Find where the given text appears and provide that cell's center as [x, y] coordinate. 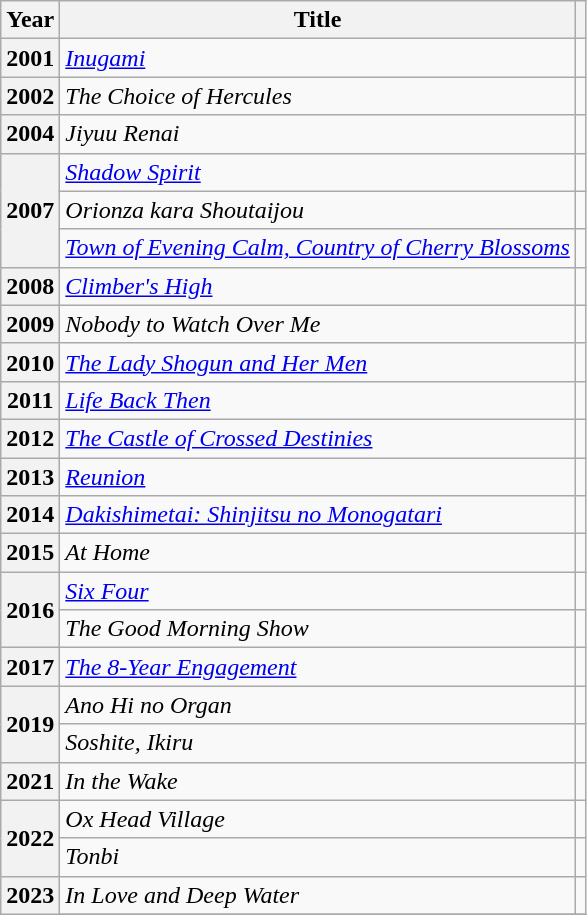
2014 [30, 515]
Orionza kara Shoutaijou [318, 210]
Ano Hi no Organ [318, 705]
The 8-Year Engagement [318, 667]
In Love and Deep Water [318, 895]
2022 [30, 838]
Ox Head Village [318, 819]
2013 [30, 477]
2023 [30, 895]
In the Wake [318, 781]
The Choice of Hercules [318, 96]
2002 [30, 96]
Town of Evening Calm, Country of Cherry Blossoms [318, 248]
2004 [30, 134]
Jiyuu Renai [318, 134]
Soshite, Ikiru [318, 743]
The Good Morning Show [318, 629]
Climber's High [318, 286]
2019 [30, 724]
2010 [30, 362]
2008 [30, 286]
Inugami [318, 58]
2012 [30, 438]
2009 [30, 324]
Reunion [318, 477]
The Lady Shogun and Her Men [318, 362]
Dakishimetai: Shinjitsu no Monogatari [318, 515]
Shadow Spirit [318, 172]
2017 [30, 667]
2016 [30, 610]
Tonbi [318, 857]
2007 [30, 210]
2015 [30, 553]
2021 [30, 781]
Year [30, 20]
Six Four [318, 591]
2011 [30, 400]
At Home [318, 553]
The Castle of Crossed Destinies [318, 438]
Life Back Then [318, 400]
Nobody to Watch Over Me [318, 324]
Title [318, 20]
2001 [30, 58]
